Return [x, y] of the center of cell containing provided text 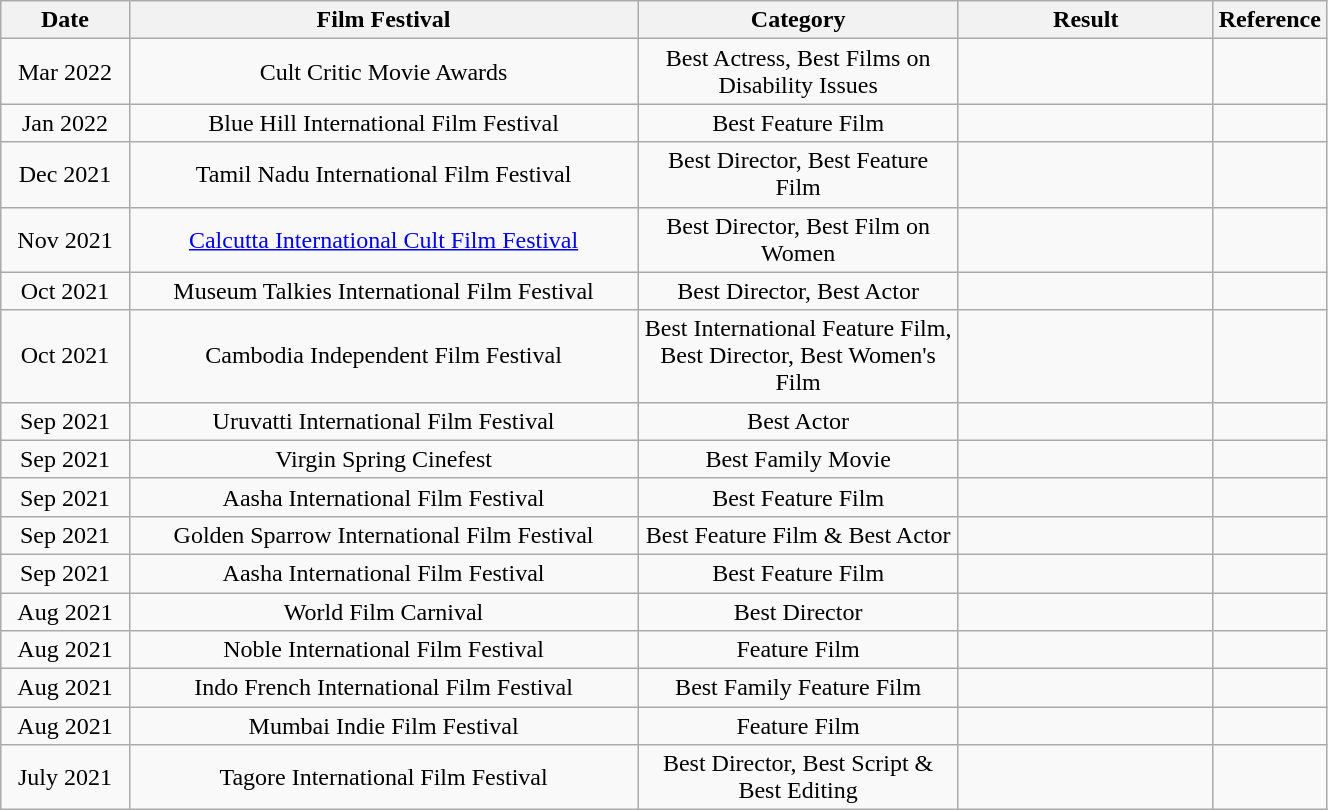
Cambodia Independent Film Festival [384, 356]
Indo French International Film Festival [384, 688]
Cult Critic Movie Awards [384, 72]
Calcutta International Cult Film Festival [384, 240]
Tamil Nadu International Film Festival [384, 174]
Best Family Movie [798, 459]
Blue Hill International Film Festival [384, 123]
Result [1086, 20]
Mar 2022 [66, 72]
World Film Carnival [384, 611]
Jan 2022 [66, 123]
Mumbai Indie Film Festival [384, 726]
Tagore International Film Festival [384, 778]
Museum Talkies International Film Festival [384, 291]
July 2021 [66, 778]
Golden Sparrow International Film Festival [384, 535]
Film Festival [384, 20]
Category [798, 20]
Best Family Feature Film [798, 688]
Virgin Spring Cinefest [384, 459]
Uruvatti International Film Festival [384, 421]
Best Actor [798, 421]
Best Director, Best Film on Women [798, 240]
Best Director [798, 611]
Reference [1270, 20]
Best Director, Best Script & Best Editing [798, 778]
Best Feature Film & Best Actor [798, 535]
Noble International Film Festival [384, 650]
Nov 2021 [66, 240]
Dec 2021 [66, 174]
Best International Feature Film, Best Director, Best Women's Film [798, 356]
Best Director, Best Actor [798, 291]
Best Actress, Best Films on Disability Issues [798, 72]
Best Director, Best Feature Film [798, 174]
Date [66, 20]
